Provide the [X, Y] coordinate of the cell's center where the given text is located.  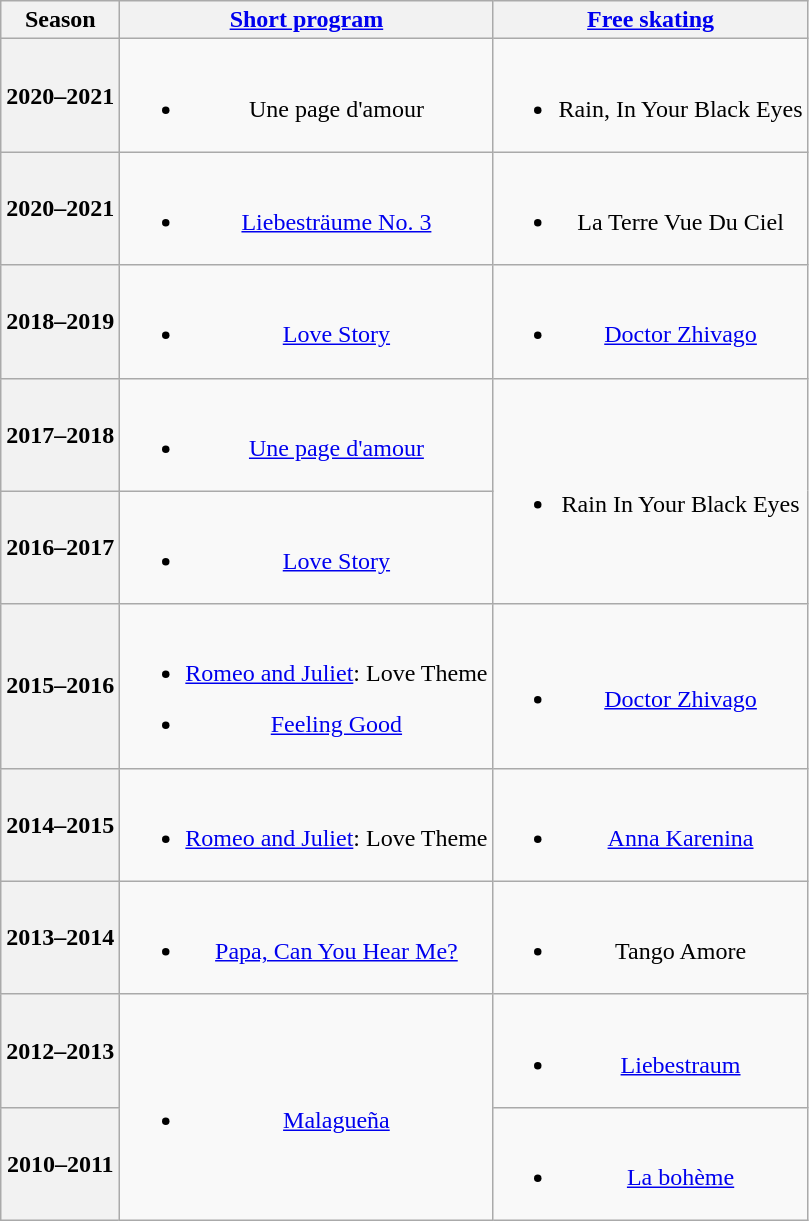
2014–2015 [60, 824]
Tango Amore [650, 938]
2015–2016 [60, 686]
Romeo and Juliet: Love Theme Feeling Good [306, 686]
2012–2013 [60, 1050]
Anna Karenina [650, 824]
2018–2019 [60, 322]
2010–2011 [60, 1164]
Free skating [650, 20]
Rain In Your Black Eyes [650, 491]
Romeo and Juliet: Love Theme [306, 824]
2016–2017 [60, 548]
2017–2018 [60, 434]
Rain, In Your Black Eyes [650, 96]
Liebesträume No. 3 [306, 208]
La bohème [650, 1164]
La Terre Vue Du Ciel [650, 208]
2013–2014 [60, 938]
Liebestraum [650, 1050]
Season [60, 20]
Papa, Can You Hear Me? [306, 938]
Malagueña [306, 1107]
Short program [306, 20]
